Capture the cell that displays the provided text and extract its (X, Y) central coordinate. 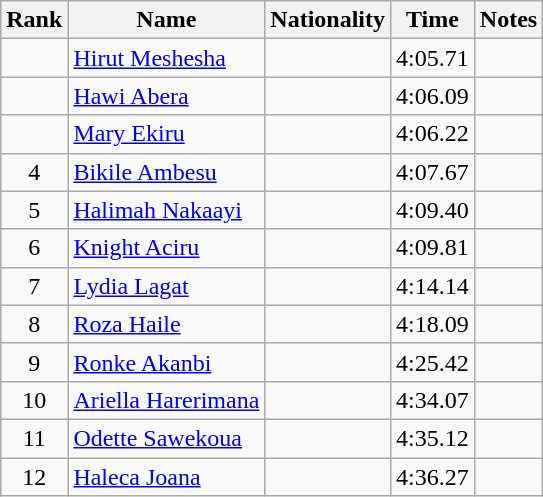
Notes (508, 20)
4:34.07 (433, 400)
4:36.27 (433, 477)
4:25.42 (433, 362)
9 (34, 362)
Nationality (328, 20)
5 (34, 210)
4:14.14 (433, 286)
8 (34, 324)
Lydia Lagat (166, 286)
4:05.71 (433, 58)
Rank (34, 20)
4:09.40 (433, 210)
Ronke Akanbi (166, 362)
10 (34, 400)
Mary Ekiru (166, 134)
4:07.67 (433, 172)
Time (433, 20)
4 (34, 172)
4:06.22 (433, 134)
Odette Sawekoua (166, 438)
Roza Haile (166, 324)
4:35.12 (433, 438)
Name (166, 20)
Haleca Joana (166, 477)
4:18.09 (433, 324)
Halimah Nakaayi (166, 210)
12 (34, 477)
4:06.09 (433, 96)
Bikile Ambesu (166, 172)
Ariella Harerimana (166, 400)
Knight Aciru (166, 248)
7 (34, 286)
6 (34, 248)
11 (34, 438)
Hawi Abera (166, 96)
4:09.81 (433, 248)
Hirut Meshesha (166, 58)
